Capture the cell that displays the provided text and extract its [X, Y] central coordinate. 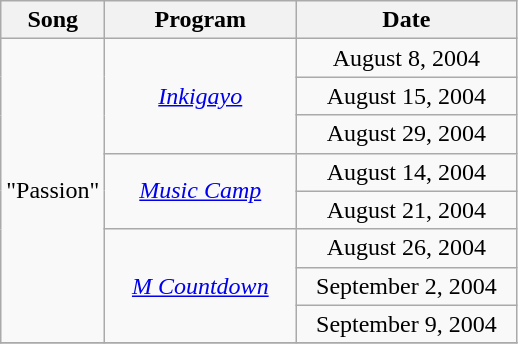
August 14, 2004 [406, 172]
Song [53, 20]
Music Camp [200, 191]
August 8, 2004 [406, 58]
Inkigayo [200, 96]
"Passion" [53, 191]
September 2, 2004 [406, 286]
August 21, 2004 [406, 210]
August 29, 2004 [406, 134]
Date [406, 20]
M Countdown [200, 286]
August 15, 2004 [406, 96]
September 9, 2004 [406, 324]
Program [200, 20]
August 26, 2004 [406, 248]
